Search for the cell housing the specified text and yield its (X, Y) center coordinate. 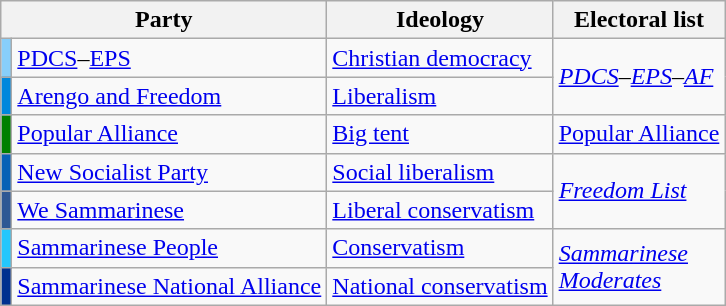
Social liberalism (440, 172)
PDCS–EPS–AF (639, 77)
Freedom List (639, 191)
Sammarinese People (170, 248)
National conservatism (440, 286)
Electoral list (639, 20)
Conservatism (440, 248)
Big tent (440, 134)
We Sammarinese (170, 210)
Party (164, 20)
Liberal conservatism (440, 210)
Liberalism (440, 96)
Ideology (440, 20)
Christian democracy (440, 58)
New Socialist Party (170, 172)
SammarineseModerates (639, 267)
PDCS–EPS (170, 58)
Arengo and Freedom (170, 96)
Sammarinese National Alliance (170, 286)
